Provide the (X, Y) coordinate of the cell's center where the given text is located.  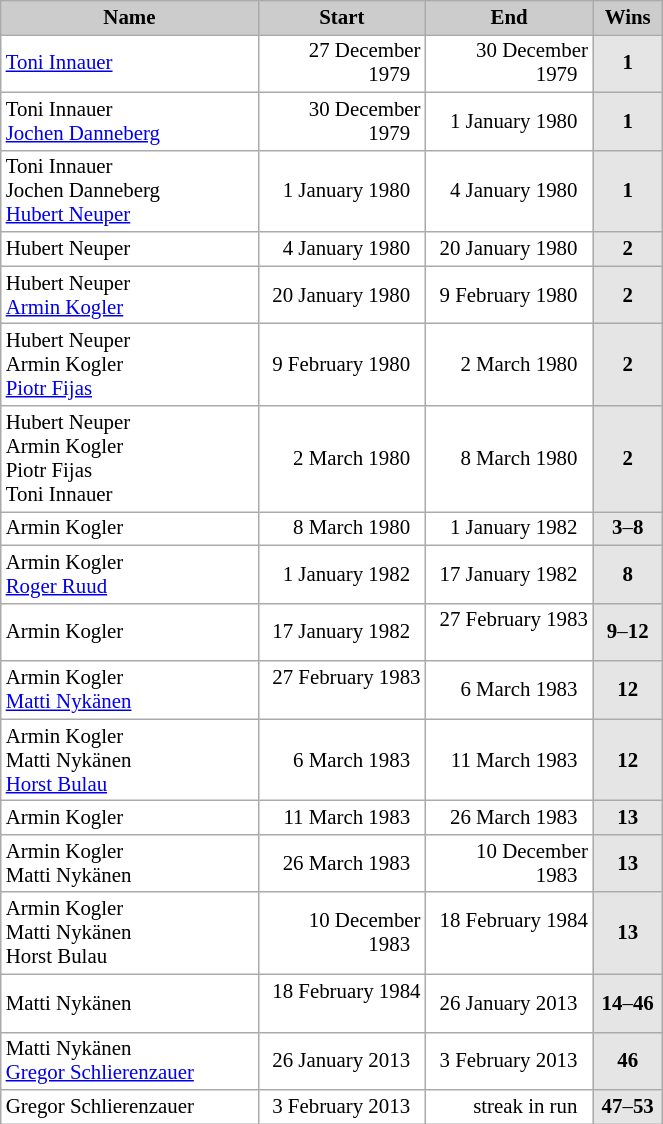
Toni Innauer (130, 63)
47–53 (628, 1107)
8 (628, 574)
Matti Nykänen Gregor Schlierenzauer (130, 1061)
Hubert Neuper (130, 249)
Hubert Neuper Armin Kogler (130, 295)
Toni Innauer Jochen Danneberg (130, 121)
3–8 (628, 528)
Toni Innauer Jochen Danneberg Hubert Neuper (130, 191)
27 December 1979 (342, 63)
Matti Nykänen (130, 1003)
Gregor Schlierenzauer (130, 1107)
9–12 (628, 632)
End (508, 18)
46 (628, 1061)
Name (130, 18)
Hubert Neuper Armin Kogler Piotr Fijas Toni Innauer (130, 459)
Start (342, 18)
Hubert Neuper Armin Kogler Piotr Fijas (130, 365)
Armin Kogler Roger Ruud (130, 574)
Wins (628, 18)
streak in run (508, 1107)
14–46 (628, 1003)
